Find where the given text appears and provide that cell's center as (x, y) coordinate. 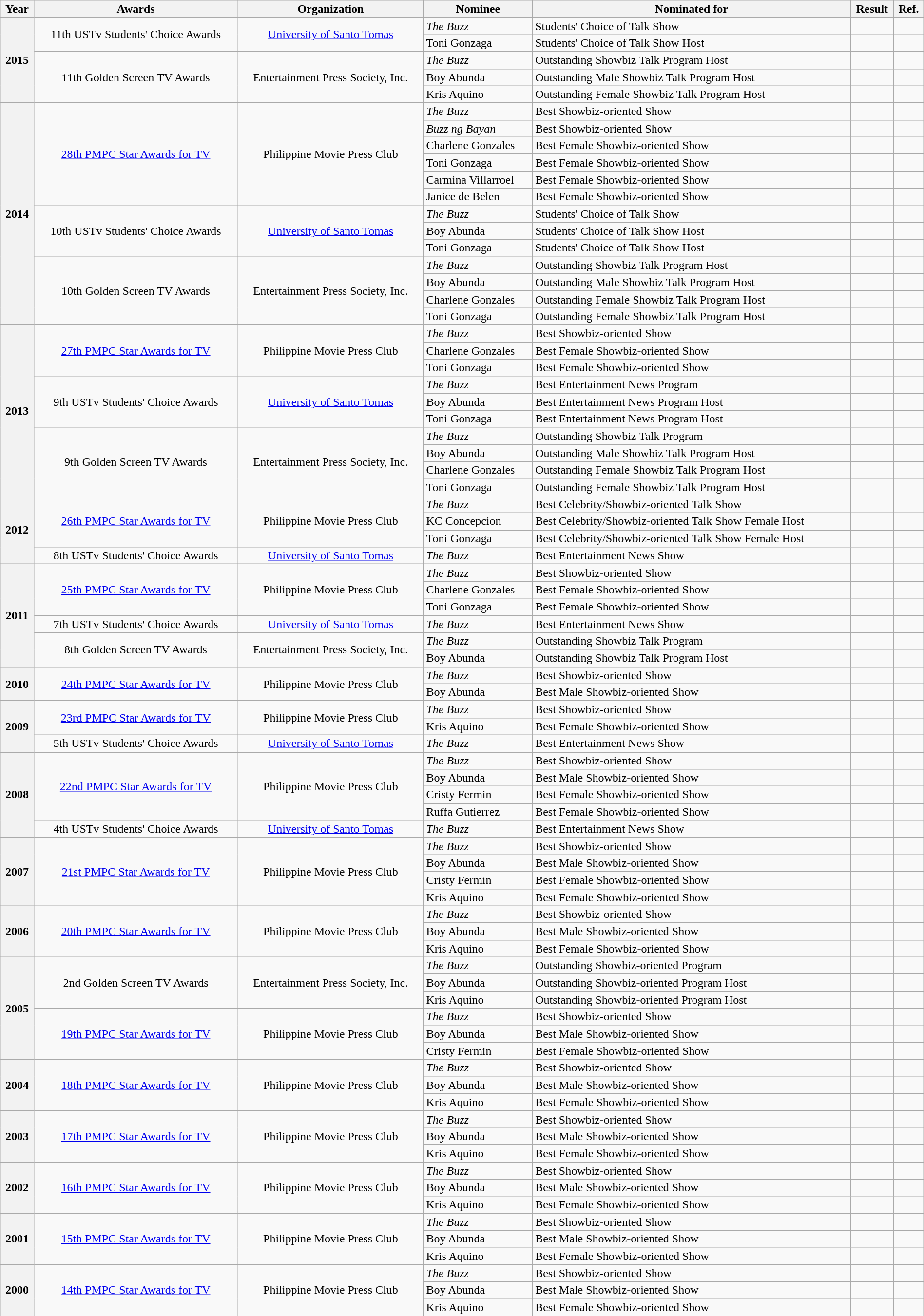
2009 (17, 726)
24th PMPC Star Awards for TV (135, 684)
2001 (17, 1239)
18th PMPC Star Awards for TV (135, 1086)
26th PMPC Star Awards for TV (135, 521)
Ruffa Gutierrez (478, 812)
21st PMPC Star Awards for TV (135, 872)
25th PMPC Star Awards for TV (135, 590)
10th USTv Students' Choice Awards (135, 231)
Nominee (478, 9)
2003 (17, 1136)
2004 (17, 1086)
2010 (17, 684)
2007 (17, 872)
2014 (17, 214)
Ref. (909, 9)
11th USTv Students' Choice Awards (135, 35)
10th Golden Screen TV Awards (135, 291)
2008 (17, 795)
15th PMPC Star Awards for TV (135, 1239)
2013 (17, 410)
7th USTv Students' Choice Awards (135, 624)
Outstanding Showbiz-oriented Program (692, 966)
4th USTv Students' Choice Awards (135, 829)
16th PMPC Star Awards for TV (135, 1188)
8th Golden Screen TV Awards (135, 649)
2011 (17, 615)
19th PMPC Star Awards for TV (135, 1034)
2006 (17, 932)
8th USTv Students' Choice Awards (135, 555)
Carmina Villarroel (478, 179)
5th USTv Students' Choice Awards (135, 744)
Best Celebrity/Showbiz-oriented Talk Show (692, 505)
23rd PMPC Star Awards for TV (135, 718)
28th PMPC Star Awards for TV (135, 154)
9th USTv Students' Choice Awards (135, 401)
Nominated for (692, 9)
2005 (17, 1008)
27th PMPC Star Awards for TV (135, 351)
17th PMPC Star Awards for TV (135, 1136)
Result (872, 9)
2nd Golden Screen TV Awards (135, 982)
Buzz ng Bayan (478, 129)
2000 (17, 1290)
KC Concepcion (478, 521)
Awards (135, 9)
20th PMPC Star Awards for TV (135, 932)
14th PMPC Star Awards for TV (135, 1290)
2015 (17, 60)
Janice de Belen (478, 197)
Organization (330, 9)
11th Golden Screen TV Awards (135, 77)
Best Entertainment News Program (692, 385)
Year (17, 9)
2002 (17, 1188)
2012 (17, 530)
9th Golden Screen TV Awards (135, 461)
22nd PMPC Star Awards for TV (135, 786)
